Capture the cell that displays the provided text and extract its (X, Y) central coordinate. 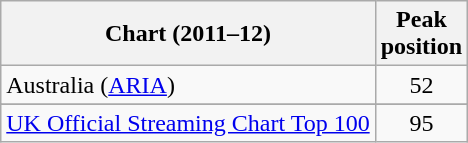
95 (421, 123)
52 (421, 85)
Chart (2011–12) (188, 34)
UK Official Streaming Chart Top 100 (188, 123)
Australia (ARIA) (188, 85)
Peakposition (421, 34)
